Find where the given text appears and provide that cell's center as (x, y) coordinate. 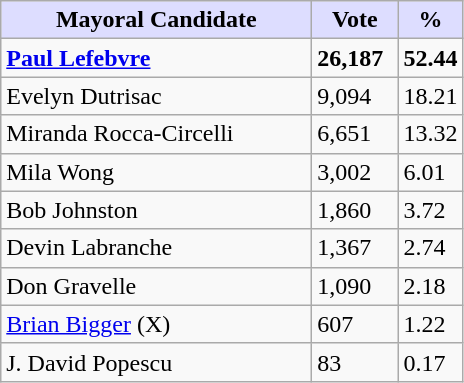
Brian Bigger (X) (156, 324)
6,651 (355, 134)
Mila Wong (156, 172)
18.21 (430, 96)
Miranda Rocca-Circelli (156, 134)
Evelyn Dutrisac (156, 96)
1,090 (355, 286)
13.32 (430, 134)
Vote (355, 20)
1.22 (430, 324)
2.18 (430, 286)
1,367 (355, 248)
J. David Popescu (156, 362)
0.17 (430, 362)
Don Gravelle (156, 286)
Bob Johnston (156, 210)
607 (355, 324)
3.72 (430, 210)
Devin Labranche (156, 248)
52.44 (430, 58)
6.01 (430, 172)
9,094 (355, 96)
1,860 (355, 210)
83 (355, 362)
26,187 (355, 58)
3,002 (355, 172)
Mayoral Candidate (156, 20)
Paul Lefebvre (156, 58)
2.74 (430, 248)
% (430, 20)
